Determine the (X, Y) coordinate at the center of the cell enclosing the given text.  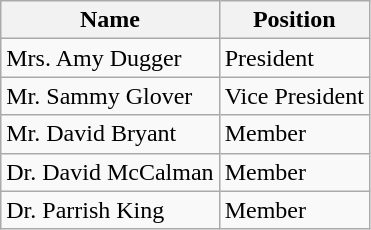
Mr. David Bryant (110, 134)
Dr. Parrish King (110, 210)
Mrs. Amy Dugger (110, 58)
Name (110, 20)
Dr. David McCalman (110, 172)
Position (294, 20)
President (294, 58)
Vice President (294, 96)
Mr. Sammy Glover (110, 96)
